From the cell containing the given text, extract its center point as (x, y) coordinate. 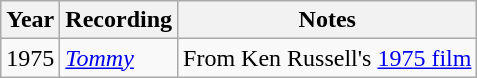
1975 (30, 58)
Notes (328, 20)
From Ken Russell's 1975 film (328, 58)
Year (30, 20)
Recording (119, 20)
Tommy (119, 58)
